Output the [X, Y] coordinate of the center of the cell containing the given text.  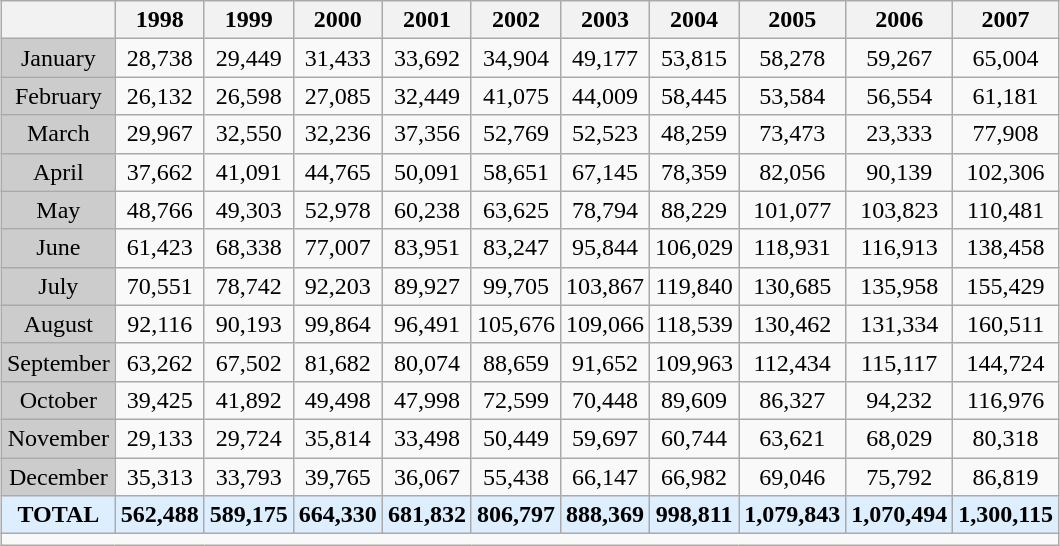
58,651 [516, 172]
49,303 [248, 210]
88,229 [694, 210]
83,247 [516, 248]
47,998 [426, 400]
February [58, 96]
60,238 [426, 210]
81,682 [338, 362]
116,913 [900, 248]
29,967 [160, 134]
681,832 [426, 515]
May [58, 210]
32,550 [248, 134]
94,232 [900, 400]
33,498 [426, 438]
56,554 [900, 96]
70,551 [160, 286]
55,438 [516, 477]
80,074 [426, 362]
106,029 [694, 248]
33,793 [248, 477]
53,584 [792, 96]
59,267 [900, 58]
41,091 [248, 172]
1999 [248, 20]
61,181 [1006, 96]
1998 [160, 20]
32,236 [338, 134]
77,007 [338, 248]
September [58, 362]
67,502 [248, 362]
2000 [338, 20]
138,458 [1006, 248]
806,797 [516, 515]
January [58, 58]
28,738 [160, 58]
October [58, 400]
589,175 [248, 515]
78,359 [694, 172]
80,318 [1006, 438]
90,193 [248, 324]
109,963 [694, 362]
63,621 [792, 438]
2007 [1006, 20]
77,908 [1006, 134]
July [58, 286]
34,904 [516, 58]
67,145 [604, 172]
52,523 [604, 134]
96,491 [426, 324]
April [58, 172]
69,046 [792, 477]
102,306 [1006, 172]
November [58, 438]
110,481 [1006, 210]
116,976 [1006, 400]
27,085 [338, 96]
99,705 [516, 286]
65,004 [1006, 58]
118,539 [694, 324]
2001 [426, 20]
89,927 [426, 286]
50,091 [426, 172]
562,488 [160, 515]
61,423 [160, 248]
53,815 [694, 58]
112,434 [792, 362]
130,685 [792, 286]
109,066 [604, 324]
155,429 [1006, 286]
70,448 [604, 400]
48,766 [160, 210]
92,116 [160, 324]
37,662 [160, 172]
2006 [900, 20]
160,511 [1006, 324]
41,075 [516, 96]
66,147 [604, 477]
99,864 [338, 324]
115,117 [900, 362]
37,356 [426, 134]
89,609 [694, 400]
2004 [694, 20]
48,259 [694, 134]
29,133 [160, 438]
131,334 [900, 324]
60,744 [694, 438]
52,978 [338, 210]
26,598 [248, 96]
92,203 [338, 286]
72,599 [516, 400]
78,794 [604, 210]
105,676 [516, 324]
68,338 [248, 248]
41,892 [248, 400]
June [58, 248]
83,951 [426, 248]
130,462 [792, 324]
29,449 [248, 58]
December [58, 477]
86,327 [792, 400]
82,056 [792, 172]
664,330 [338, 515]
50,449 [516, 438]
2002 [516, 20]
118,931 [792, 248]
91,652 [604, 362]
90,139 [900, 172]
32,449 [426, 96]
998,811 [694, 515]
103,867 [604, 286]
26,132 [160, 96]
39,765 [338, 477]
63,262 [160, 362]
39,425 [160, 400]
73,473 [792, 134]
49,177 [604, 58]
1,300,115 [1006, 515]
119,840 [694, 286]
35,313 [160, 477]
66,982 [694, 477]
75,792 [900, 477]
29,724 [248, 438]
888,369 [604, 515]
86,819 [1006, 477]
58,278 [792, 58]
68,029 [900, 438]
1,070,494 [900, 515]
2005 [792, 20]
1,079,843 [792, 515]
63,625 [516, 210]
44,765 [338, 172]
144,724 [1006, 362]
88,659 [516, 362]
March [58, 134]
36,067 [426, 477]
49,498 [338, 400]
103,823 [900, 210]
31,433 [338, 58]
33,692 [426, 58]
2003 [604, 20]
135,958 [900, 286]
101,077 [792, 210]
95,844 [604, 248]
58,445 [694, 96]
52,769 [516, 134]
59,697 [604, 438]
23,333 [900, 134]
TOTAL [58, 515]
44,009 [604, 96]
78,742 [248, 286]
35,814 [338, 438]
August [58, 324]
